Detect which cell encompasses the target text, then output its (X, Y) center coordinate. 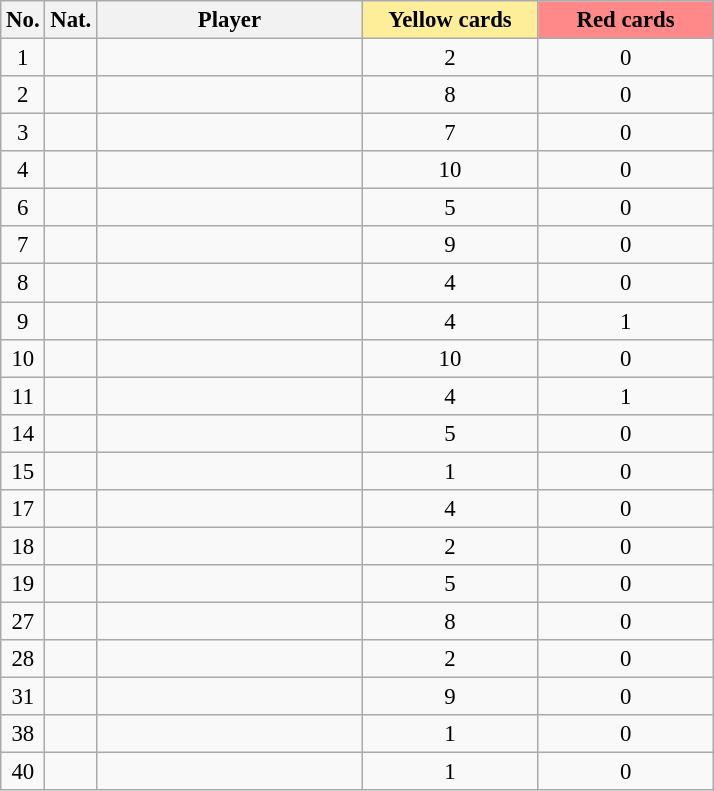
18 (23, 546)
17 (23, 509)
11 (23, 396)
40 (23, 772)
31 (23, 697)
Red cards (626, 20)
28 (23, 659)
6 (23, 208)
3 (23, 133)
Nat. (71, 20)
15 (23, 471)
No. (23, 20)
Player (230, 20)
19 (23, 584)
Yellow cards (450, 20)
38 (23, 734)
27 (23, 621)
14 (23, 433)
